For the text-containing cell, return its midpoint in [X, Y] coordinate format. 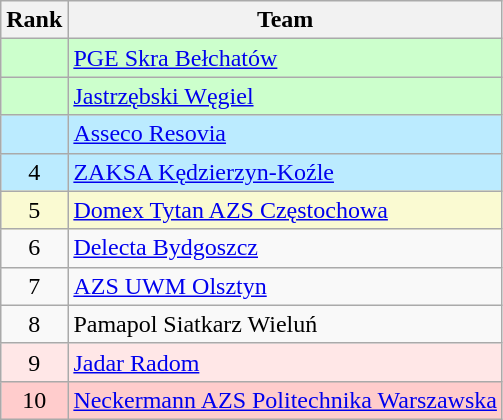
ZAKSA Kędzierzyn-Koźle [286, 172]
AZS UWM Olsztyn [286, 286]
8 [34, 324]
Jadar Radom [286, 362]
PGE Skra Bełchatów [286, 58]
Delecta Bydgoszcz [286, 248]
Domex Tytan AZS Częstochowa [286, 210]
5 [34, 210]
Jastrzębski Węgiel [286, 96]
9 [34, 362]
7 [34, 286]
10 [34, 400]
6 [34, 248]
4 [34, 172]
Team [286, 20]
Asseco Resovia [286, 134]
Pamapol Siatkarz Wieluń [286, 324]
Rank [34, 20]
Neckermann AZS Politechnika Warszawska [286, 400]
